Return [X, Y] of the center of cell containing provided text 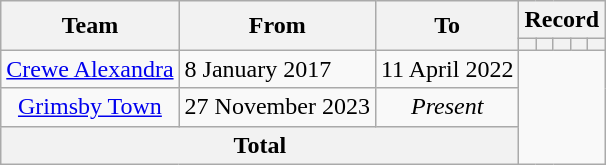
Record [562, 20]
Present [447, 107]
To [447, 26]
Total [260, 145]
11 April 2022 [447, 69]
From [277, 26]
Crewe Alexandra [90, 69]
Grimsby Town [90, 107]
27 November 2023 [277, 107]
Team [90, 26]
8 January 2017 [277, 69]
